Find where the given text appears and provide that cell's center as (X, Y) coordinate. 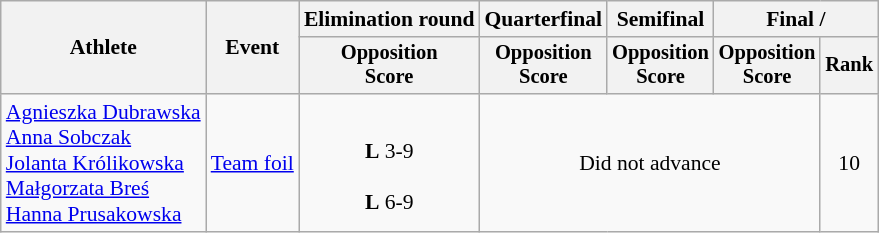
Agnieszka DubrawskaAnna SobczakJolanta KrólikowskaMałgorzata BreśHanna Prusakowska (104, 163)
L 3-9L 6-9 (390, 163)
Team foil (252, 163)
Did not advance (650, 163)
Athlete (104, 48)
10 (849, 163)
Event (252, 48)
Semifinal (660, 19)
Final / (796, 19)
Rank (849, 66)
Quarterfinal (544, 19)
Elimination round (390, 19)
